Identify which cell holds the provided text, then report its [x, y] central coordinate. 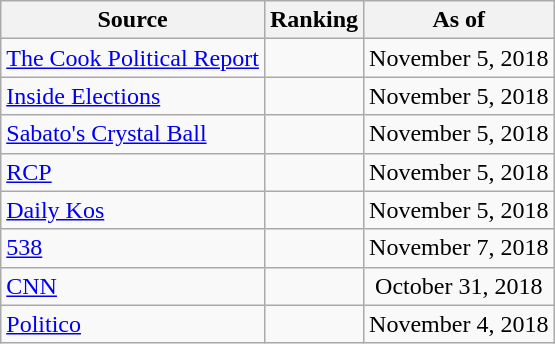
As of [459, 20]
Inside Elections [133, 96]
Sabato's Crystal Ball [133, 134]
CNN [133, 286]
Ranking [314, 20]
November 7, 2018 [459, 248]
RCP [133, 172]
Source [133, 20]
November 4, 2018 [459, 324]
The Cook Political Report [133, 58]
538 [133, 248]
Daily Kos [133, 210]
October 31, 2018 [459, 286]
Politico [133, 324]
